Search for the cell housing the specified text and yield its [x, y] center coordinate. 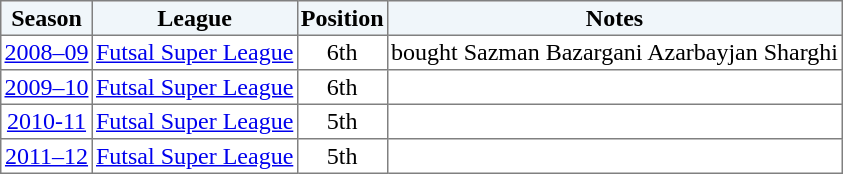
2009–10 [47, 87]
Season [47, 18]
Notes [614, 18]
2010-11 [47, 121]
2008–09 [47, 52]
bought Sazman Bazargani Azarbayjan Sharghi [614, 52]
Position [342, 18]
League [194, 18]
2011–12 [47, 156]
